From the cell containing the given text, extract its center point as [x, y] coordinate. 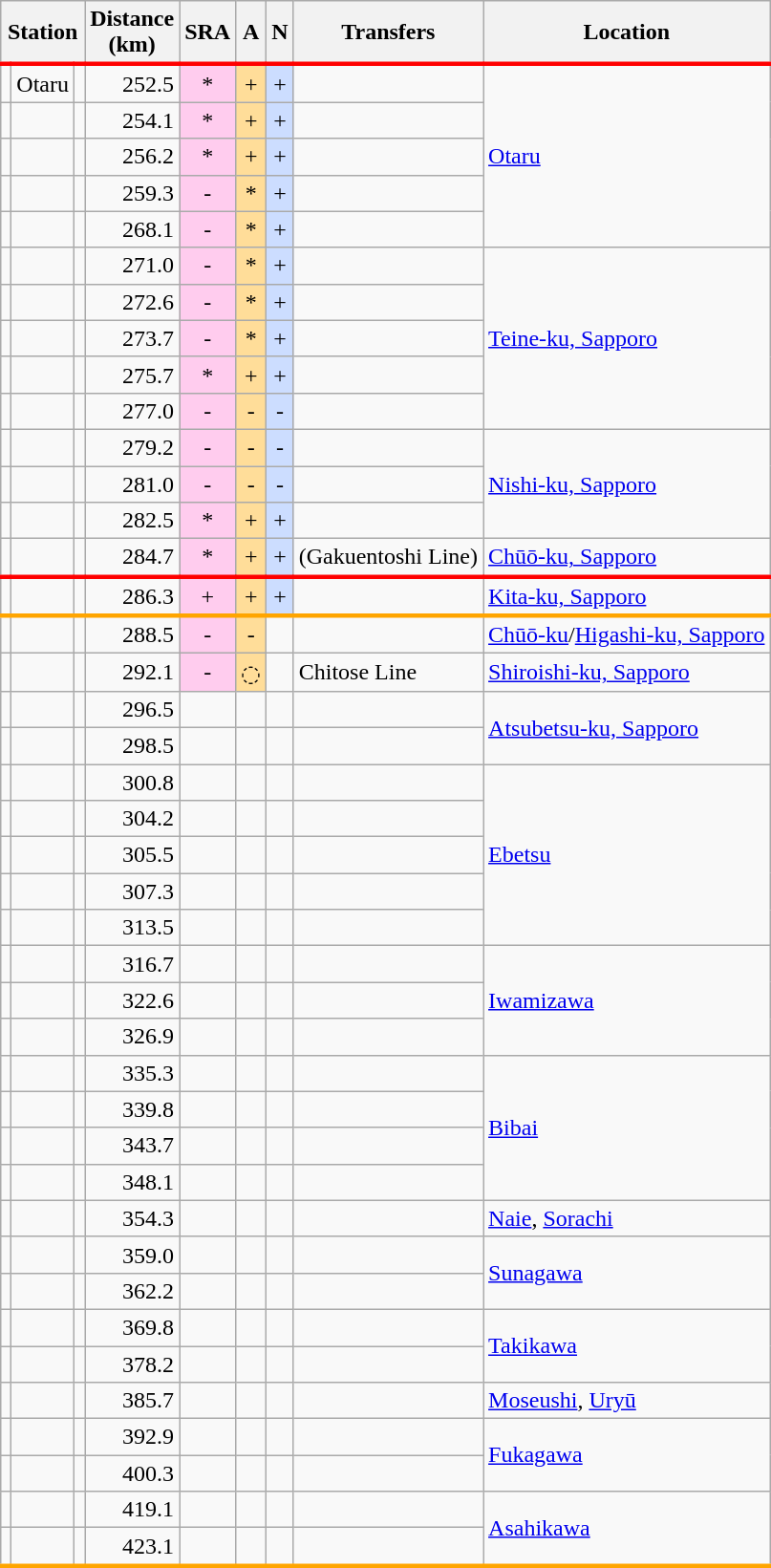
362.2 [132, 1291]
281.0 [132, 484]
284.7 [132, 558]
A [251, 32]
Bibai [627, 1128]
307.3 [132, 891]
252.5 [132, 83]
423.1 [132, 1547]
Moseushi, Uryū [627, 1401]
279.2 [132, 447]
Ebetsu [627, 855]
286.3 [132, 596]
392.9 [132, 1437]
296.5 [132, 709]
N [280, 32]
Nishi-ku, Sapporo [627, 483]
Chūō-ku/Higashi-ku, Sapporo [627, 634]
359.0 [132, 1255]
Transfers [388, 32]
259.3 [132, 193]
354.3 [132, 1218]
◌ [251, 673]
268.1 [132, 229]
275.7 [132, 375]
292.1 [132, 673]
272.6 [132, 302]
419.1 [132, 1510]
Takikawa [627, 1345]
335.3 [132, 1073]
Teine-ku, Sapporo [627, 338]
Shiroishi-ku, Sapporo [627, 673]
300.8 [132, 783]
Location [627, 32]
282.5 [132, 521]
313.5 [132, 928]
304.2 [132, 819]
Atsubetsu-ku, Sapporo [627, 727]
Fukagawa [627, 1455]
339.8 [132, 1109]
Kita-ku, Sapporo [627, 596]
Naie, Sorachi [627, 1218]
385.7 [132, 1401]
Iwamizawa [627, 1000]
288.5 [132, 634]
Asahikawa [627, 1529]
Chūō-ku, Sapporo [627, 558]
Chitose Line [388, 673]
271.0 [132, 266]
Distance(km) [132, 32]
256.2 [132, 157]
Sunagawa [627, 1273]
326.9 [132, 1037]
400.3 [132, 1473]
273.7 [132, 338]
316.7 [132, 964]
Station [43, 32]
SRA [208, 32]
378.2 [132, 1364]
322.6 [132, 1000]
277.0 [132, 411]
369.8 [132, 1327]
343.7 [132, 1146]
254.1 [132, 120]
298.5 [132, 745]
(Gakuentoshi Line) [388, 558]
305.5 [132, 855]
348.1 [132, 1182]
